Return (x, y) of the center of cell containing provided text 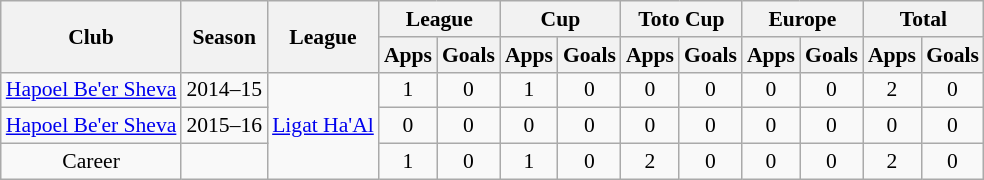
Club (92, 36)
Ligat Ha'Al (323, 126)
Season (224, 36)
Total (924, 19)
2014–15 (224, 90)
Europe (802, 19)
Cup (560, 19)
2015–16 (224, 126)
Career (92, 162)
Toto Cup (682, 19)
